Return (x, y) of the center of cell containing provided text 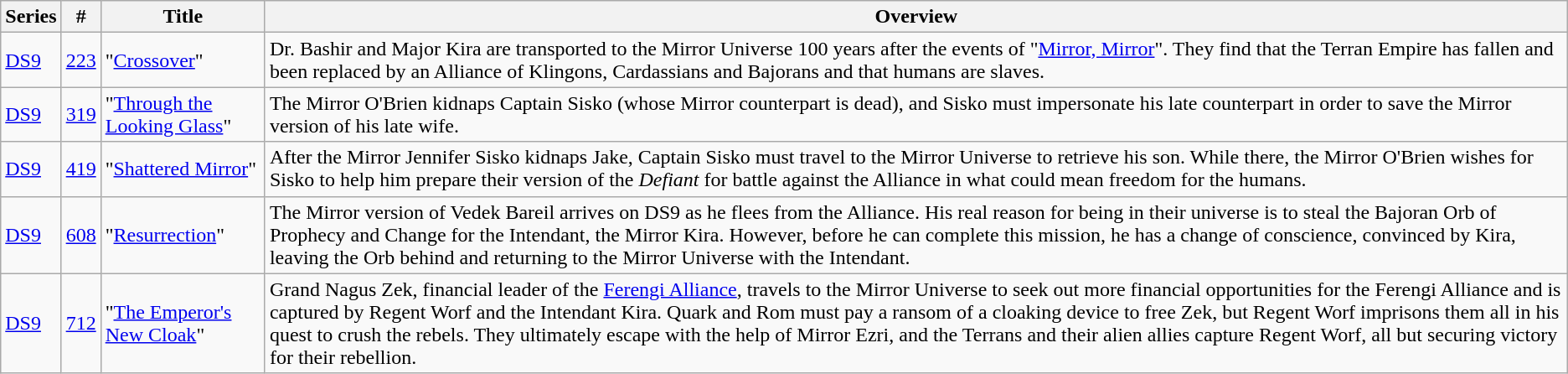
223 (80, 60)
608 (80, 235)
319 (80, 114)
"Shattered Mirror" (183, 169)
Overview (916, 17)
"Resurrection" (183, 235)
419 (80, 169)
Title (183, 17)
"Crossover" (183, 60)
"Through the Looking Glass" (183, 114)
"The Emperor's New Cloak" (183, 324)
# (80, 17)
712 (80, 324)
Series (31, 17)
